Extract the (X, Y) coordinate from the center of the cell holding the provided text.  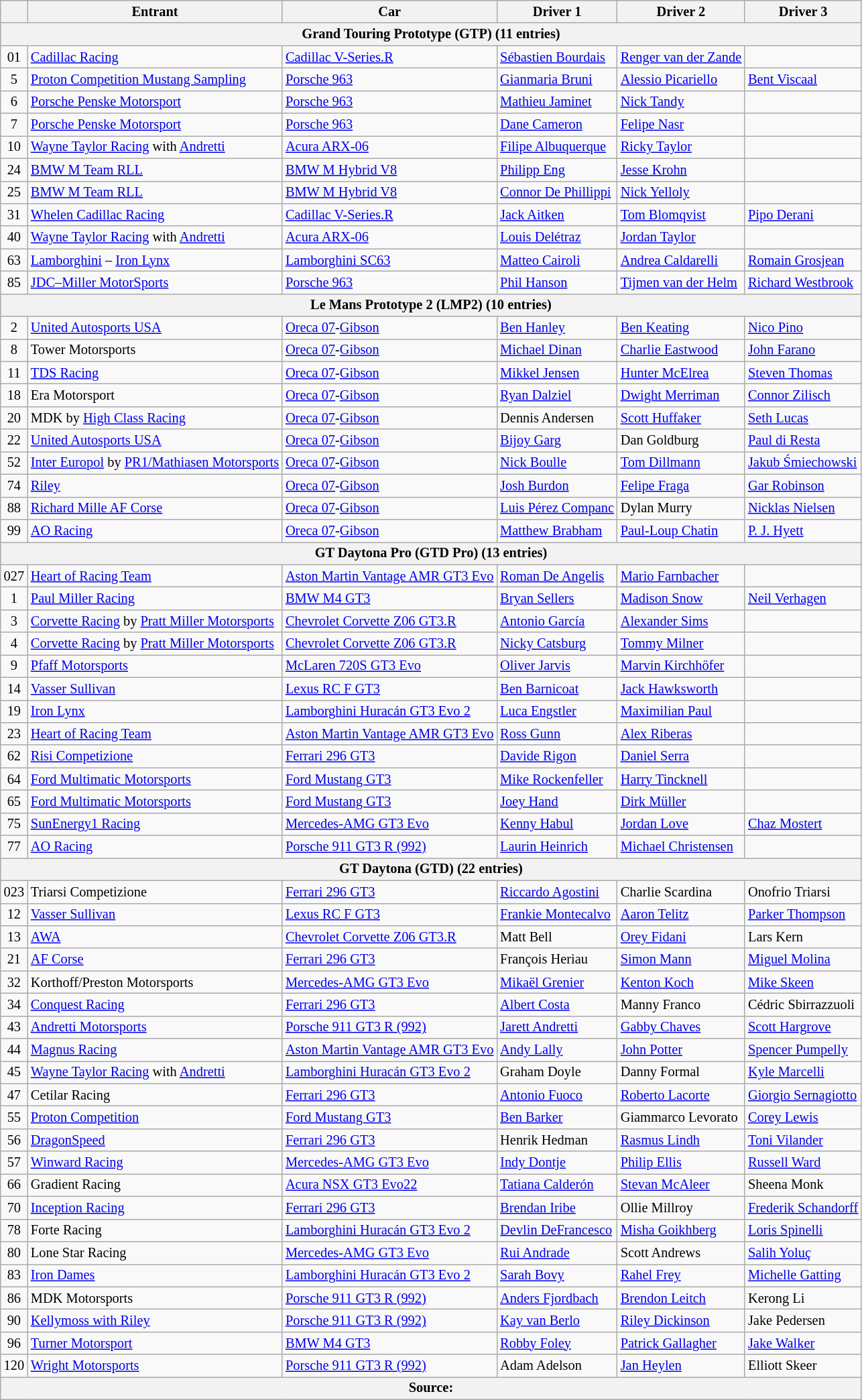
Kerong Li (803, 1298)
Mario Farnbacher (681, 576)
10 (14, 147)
75 (14, 824)
55 (14, 1118)
Giorgio Sernagiotto (803, 1095)
Adam Adelson (557, 1366)
14 (14, 689)
Tom Blomqvist (681, 215)
Proton Competition (155, 1118)
AF Corse (155, 959)
Gradient Racing (155, 1185)
65 (14, 801)
Dan Goldburg (681, 441)
Paul-Loup Chatin (681, 530)
Steven Thomas (803, 373)
Acura NSX GT3 Evo22 (389, 1185)
Giammarco Levorato (681, 1118)
Iron Lynx (155, 711)
Frankie Montecalvo (557, 915)
DragonSpeed (155, 1140)
Rahel Frey (681, 1275)
Corey Lewis (803, 1118)
Richard Mille AF Corse (155, 508)
78 (14, 1230)
80 (14, 1252)
22 (14, 441)
85 (14, 282)
MDK by High Class Racing (155, 418)
Nicky Catsburg (557, 644)
6 (14, 102)
Jake Pedersen (803, 1320)
Frederik Schandorff (803, 1208)
Ben Keating (681, 328)
Grand Touring Prototype (GTP) (11 entries) (431, 34)
Felipe Fraga (681, 485)
Stevan McAleer (681, 1185)
Patrick Gallagher (681, 1343)
Miguel Molina (803, 959)
Bent Viscaal (803, 79)
1 (14, 598)
McLaren 720S GT3 Evo (389, 666)
Proton Competition Mustang Sampling (155, 79)
Ollie Millroy (681, 1208)
Whelen Cadillac Racing (155, 215)
Brendon Leitch (681, 1298)
Mike Skeen (803, 982)
MDK Motorsports (155, 1298)
Triarsi Competizione (155, 892)
31 (14, 215)
18 (14, 395)
34 (14, 1004)
9 (14, 666)
Gabby Chaves (681, 1027)
Connor Zilisch (803, 395)
Andrea Caldarelli (681, 260)
40 (14, 237)
Source: (431, 1388)
GT Daytona (GTD) (22 entries) (431, 869)
13 (14, 937)
Tom Dillmann (681, 463)
63 (14, 260)
Jordan Love (681, 824)
Loris Spinelli (803, 1230)
12 (14, 915)
JDC–Miller MotorSports (155, 282)
Charlie Eastwood (681, 350)
Jack Aitken (557, 215)
Michelle Gatting (803, 1275)
86 (14, 1298)
90 (14, 1320)
43 (14, 1027)
Scott Andrews (681, 1252)
3 (14, 621)
Kenton Koch (681, 982)
AWA (155, 937)
Magnus Racing (155, 1050)
Roberto Lacorte (681, 1095)
19 (14, 711)
Charlie Scardina (681, 892)
Dirk Müller (681, 801)
Toni Vilander (803, 1140)
83 (14, 1275)
Harry Tincknell (681, 779)
Parker Thompson (803, 915)
Andy Lally (557, 1050)
Dwight Merriman (681, 395)
2 (14, 328)
Tower Motorsports (155, 350)
Mike Rockenfeller (557, 779)
56 (14, 1140)
Era Motorsport (155, 395)
Matthew Brabham (557, 530)
Jordan Taylor (681, 237)
74 (14, 485)
Paul Miller Racing (155, 598)
66 (14, 1185)
SunEnergy1 Racing (155, 824)
Marvin Kirchhöfer (681, 666)
Cetilar Racing (155, 1095)
Nick Tandy (681, 102)
Nico Pino (803, 328)
Seth Lucas (803, 418)
Jake Walker (803, 1343)
Maximilian Paul (681, 711)
Jack Hawksworth (681, 689)
Josh Burdon (557, 485)
Ben Hanley (557, 328)
Riccardo Agostini (557, 892)
Russell Ward (803, 1163)
Sheena Monk (803, 1185)
01 (14, 57)
Jarett Andretti (557, 1027)
Davide Rigon (557, 756)
Filipe Albuquerque (557, 147)
Nick Boulle (557, 463)
23 (14, 734)
Ben Barker (557, 1118)
Riley Dickinson (681, 1320)
Manny Franco (681, 1004)
Roman De Angelis (557, 576)
Chaz Mostert (803, 824)
Andretti Motorsports (155, 1027)
Alex Riberas (681, 734)
Korthoff/Preston Motorsports (155, 982)
Tijmen van der Helm (681, 282)
Driver 2 (681, 11)
7 (14, 125)
Pipo Derani (803, 215)
Elliott Skeer (803, 1366)
Kay van Berlo (557, 1320)
John Potter (681, 1050)
Dylan Murry (681, 508)
Louis Delétraz (557, 237)
Mathieu Jaminet (557, 102)
77 (14, 847)
Madison Snow (681, 598)
47 (14, 1095)
Philip Ellis (681, 1163)
Ryan Dalziel (557, 395)
Onofrio Triarsi (803, 892)
Kenny Habul (557, 824)
Henrik Hedman (557, 1140)
45 (14, 1072)
Sarah Bovy (557, 1275)
John Farano (803, 350)
Wright Motorsports (155, 1366)
Michael Dinan (557, 350)
Nicklas Nielsen (803, 508)
GT Daytona Pro (GTD Pro) (13 entries) (431, 553)
Jan Heylen (681, 1366)
Joey Hand (557, 801)
Car (389, 11)
Sébastien Bourdais (557, 57)
24 (14, 170)
Luca Engstler (557, 711)
11 (14, 373)
Inception Racing (155, 1208)
François Heriau (557, 959)
Aaron Telitz (681, 915)
Risi Competizione (155, 756)
Indy Dontje (557, 1163)
Driver 3 (803, 11)
Alexander Sims (681, 621)
Spencer Pumpelly (803, 1050)
Inter Europol by PR1/Mathiasen Motorsports (155, 463)
Iron Dames (155, 1275)
Rasmus Lindh (681, 1140)
Simon Mann (681, 959)
Kyle Marcelli (803, 1072)
Robby Foley (557, 1343)
Cédric Sbirrazzuoli (803, 1004)
Le Mans Prototype 2 (LMP2) (10 entries) (431, 305)
99 (14, 530)
Dane Cameron (557, 125)
Mikaël Grenier (557, 982)
Luis Pérez Companc (557, 508)
8 (14, 350)
4 (14, 644)
TDS Racing (155, 373)
Misha Goikhberg (681, 1230)
Kellymoss with Riley (155, 1320)
Devlin DeFrancesco (557, 1230)
Hunter McElrea (681, 373)
Renger van der Zande (681, 57)
25 (14, 192)
027 (14, 576)
Alessio Picariello (681, 79)
Bijoy Garg (557, 441)
Mikkel Jensen (557, 373)
Lars Kern (803, 937)
Romain Grosjean (803, 260)
88 (14, 508)
Michael Christensen (681, 847)
Oliver Jarvis (557, 666)
Antonio Fuoco (557, 1095)
Tommy Milner (681, 644)
Connor De Phillippi (557, 192)
62 (14, 756)
Richard Westbrook (803, 282)
Salih Yoluç (803, 1252)
Nick Yelloly (681, 192)
Gianmaria Bruni (557, 79)
Felipe Nasr (681, 125)
Lamborghini SC63 (389, 260)
52 (14, 463)
Lone Star Racing (155, 1252)
Matteo Cairoli (557, 260)
Graham Doyle (557, 1072)
Rui Andrade (557, 1252)
120 (14, 1366)
Brendan Iribe (557, 1208)
Tatiana Calderón (557, 1185)
Driver 1 (557, 11)
Gar Robinson (803, 485)
Paul di Resta (803, 441)
Jesse Krohn (681, 170)
Ross Gunn (557, 734)
Scott Hargrove (803, 1027)
57 (14, 1163)
Winward Racing (155, 1163)
21 (14, 959)
Daniel Serra (681, 756)
44 (14, 1050)
Orey Fidani (681, 937)
Laurin Heinrich (557, 847)
Turner Motorsport (155, 1343)
Pfaff Motorsports (155, 666)
Entrant (155, 11)
Lamborghini – Iron Lynx (155, 260)
5 (14, 79)
64 (14, 779)
Riley (155, 485)
Phil Hanson (557, 282)
023 (14, 892)
P. J. Hyett (803, 530)
Cadillac Racing (155, 57)
32 (14, 982)
Scott Huffaker (681, 418)
Matt Bell (557, 937)
Philipp Eng (557, 170)
Dennis Andersen (557, 418)
Ricky Taylor (681, 147)
96 (14, 1343)
Ben Barnicoat (557, 689)
Danny Formal (681, 1072)
Neil Verhagen (803, 598)
Bryan Sellers (557, 598)
Conquest Racing (155, 1004)
Albert Costa (557, 1004)
Antonio García (557, 621)
20 (14, 418)
Forte Racing (155, 1230)
Jakub Śmiechowski (803, 463)
Anders Fjordbach (557, 1298)
70 (14, 1208)
